Extract the [x, y] coordinate from the center of the cell holding the provided text.  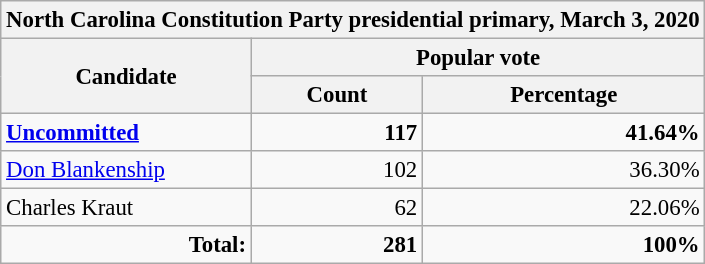
117 [336, 133]
22.06% [564, 208]
Uncommitted [126, 133]
Percentage [564, 95]
102 [336, 170]
Count [336, 95]
Candidate [126, 76]
Don Blankenship [126, 170]
62 [336, 208]
281 [336, 245]
36.30% [564, 170]
North Carolina Constitution Party presidential primary, March 3, 2020 [353, 20]
100% [564, 245]
Popular vote [478, 58]
Charles Kraut [126, 208]
Total: [126, 245]
41.64% [564, 133]
